Locate the cell with the specified text and output its [X, Y] center coordinate. 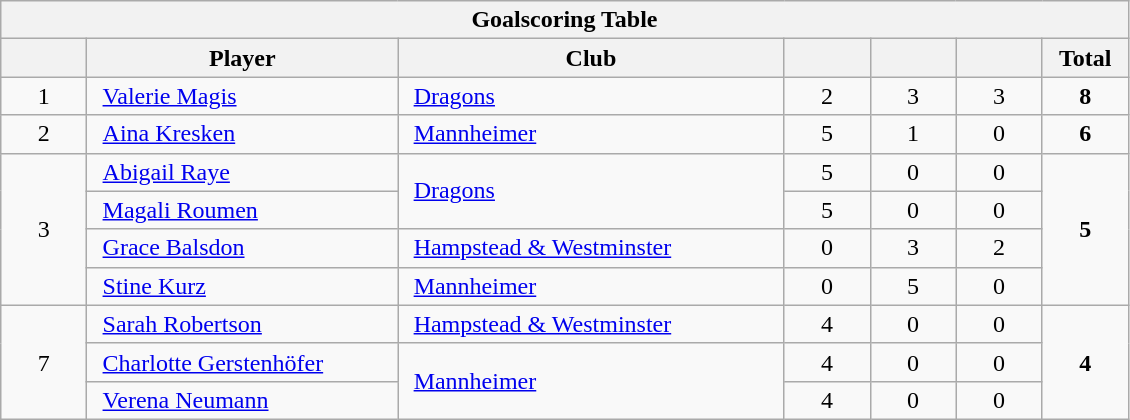
Goalscoring Table [564, 20]
Valerie Magis [242, 96]
Player [242, 58]
7 [44, 362]
Aina Kresken [242, 134]
Stine Kurz [242, 286]
Verena Neumann [242, 400]
8 [1085, 96]
Total [1085, 58]
Charlotte Gerstenhöfer [242, 362]
6 [1085, 134]
Sarah Robertson [242, 324]
Club [591, 58]
Abigail Raye [242, 172]
Grace Balsdon [242, 248]
Magali Roumen [242, 210]
